Identify which cell holds the provided text, then report its [x, y] central coordinate. 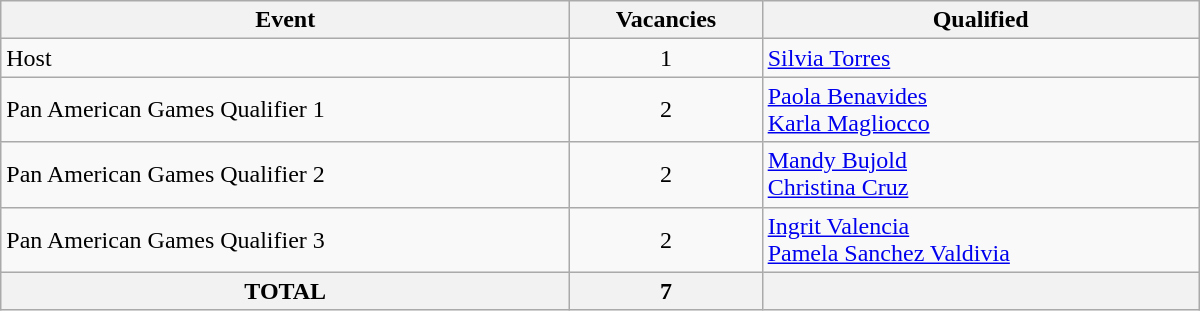
Ingrit Valencia Pamela Sanchez Valdivia [980, 240]
7 [666, 291]
Vacancies [666, 20]
Qualified [980, 20]
Pan American Games Qualifier 3 [286, 240]
Mandy Bujold Christina Cruz [980, 174]
1 [666, 58]
TOTAL [286, 291]
Silvia Torres [980, 58]
Host [286, 58]
Pan American Games Qualifier 1 [286, 110]
Pan American Games Qualifier 2 [286, 174]
Paola Benavides Karla Magliocco [980, 110]
Event [286, 20]
